Return [x, y] of the center of cell containing provided text 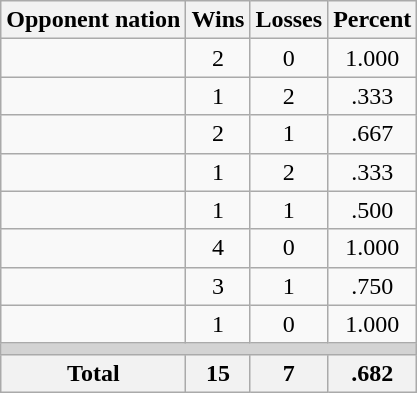
7 [289, 373]
Opponent nation [94, 20]
3 [218, 286]
Percent [372, 20]
Wins [218, 20]
Total [94, 373]
4 [218, 248]
Losses [289, 20]
15 [218, 373]
.682 [372, 373]
.750 [372, 286]
.500 [372, 210]
.667 [372, 134]
